From the cell containing the given text, extract its center point as [x, y] coordinate. 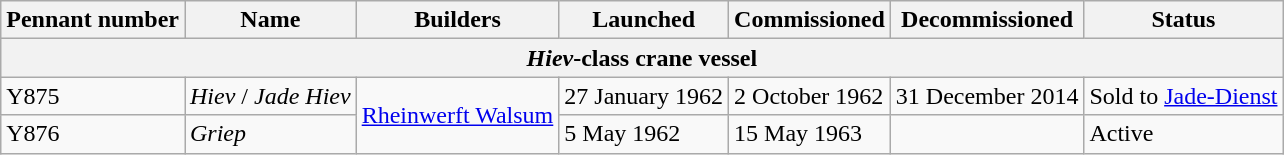
Active [1184, 134]
Status [1184, 20]
Hiev / Jade Hiev [270, 96]
Builders [458, 20]
Pennant number [93, 20]
5 May 1962 [644, 134]
27 January 1962 [644, 96]
Y875 [93, 96]
Name [270, 20]
Rheinwerft Walsum [458, 115]
Commissioned [810, 20]
Sold to Jade-Dienst [1184, 96]
15 May 1963 [810, 134]
Y876 [93, 134]
31 December 2014 [987, 96]
Griep [270, 134]
Launched [644, 20]
Decommissioned [987, 20]
Hiev-class crane vessel [642, 58]
2 October 1962 [810, 96]
